From the cell containing the given text, extract its center point as [x, y] coordinate. 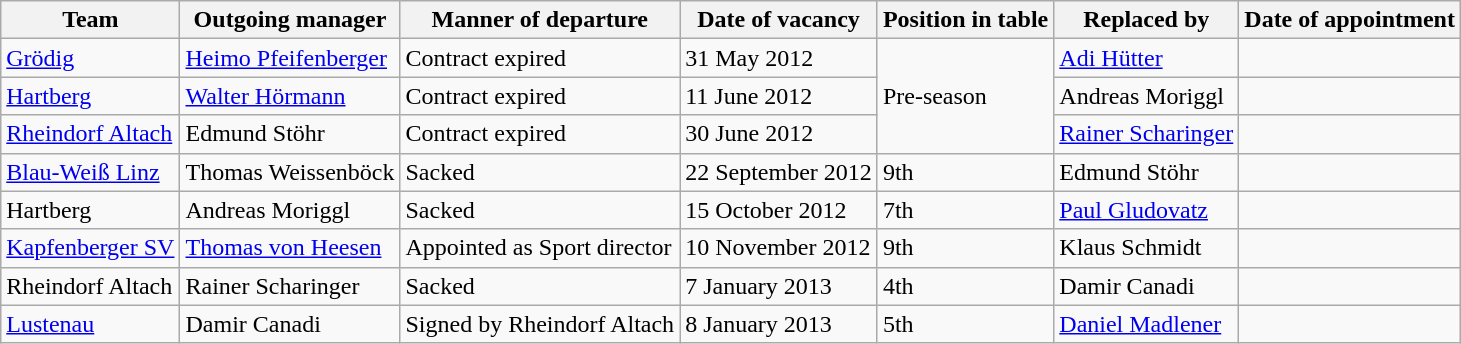
Replaced by [1146, 20]
Adi Hütter [1146, 58]
Klaus Schmidt [1146, 248]
Team [90, 20]
31 May 2012 [779, 58]
Signed by Rheindorf Altach [540, 324]
Paul Gludovatz [1146, 210]
Manner of departure [540, 20]
10 November 2012 [779, 248]
Pre-season [965, 96]
11 June 2012 [779, 96]
Date of appointment [1350, 20]
30 June 2012 [779, 134]
Heimo Pfeifenberger [290, 58]
Lustenau [90, 324]
Position in table [965, 20]
Walter Hörmann [290, 96]
22 September 2012 [779, 172]
8 January 2013 [779, 324]
4th [965, 286]
Daniel Madlener [1146, 324]
Thomas Weissenböck [290, 172]
Blau-Weiß Linz [90, 172]
Thomas von Heesen [290, 248]
Date of vacancy [779, 20]
Appointed as Sport director [540, 248]
Kapfenberger SV [90, 248]
7th [965, 210]
15 October 2012 [779, 210]
7 January 2013 [779, 286]
Grödig [90, 58]
5th [965, 324]
Outgoing manager [290, 20]
